Extract the (x, y) coordinate from the center of the cell holding the provided text.  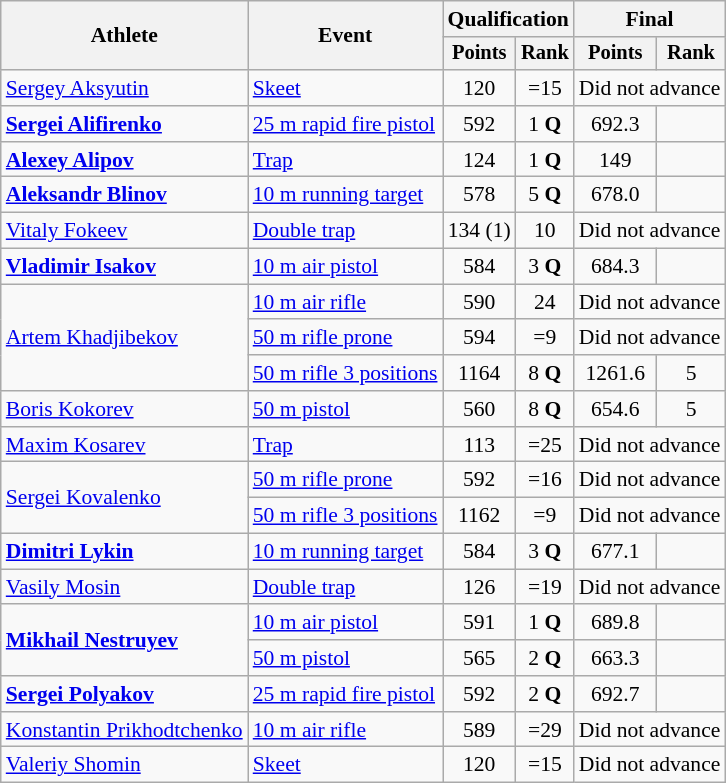
589 (480, 730)
Athlete (124, 36)
149 (616, 160)
578 (480, 195)
24 (545, 302)
Sergei Polyakov (124, 694)
Event (346, 36)
692.3 (616, 124)
Final (650, 19)
=19 (545, 587)
1162 (480, 516)
594 (480, 338)
590 (480, 302)
Alexey Alipov (124, 160)
Maxim Kosarev (124, 445)
124 (480, 160)
Sergei Kovalenko (124, 498)
113 (480, 445)
Vasily Mosin (124, 587)
Sergei Alifirenko (124, 124)
591 (480, 623)
689.8 (616, 623)
Mikhail Nestruyev (124, 640)
678.0 (616, 195)
=25 (545, 445)
Vladimir Isakov (124, 267)
654.6 (616, 409)
Dimitri Lykin (124, 552)
Konstantin Prikhodtchenko (124, 730)
677.1 (616, 552)
Valeriy Shomin (124, 765)
Boris Kokorev (124, 409)
Aleksandr Blinov (124, 195)
10 (545, 231)
5 Q (545, 195)
1261.6 (616, 373)
560 (480, 409)
565 (480, 658)
1164 (480, 373)
Qualification (508, 19)
=29 (545, 730)
=16 (545, 480)
134 (1) (480, 231)
Vitaly Fokeev (124, 231)
692.7 (616, 694)
Sergey Aksyutin (124, 88)
Artem Khadjibekov (124, 338)
684.3 (616, 267)
663.3 (616, 658)
126 (480, 587)
